Search for the cell housing the specified text and yield its (x, y) center coordinate. 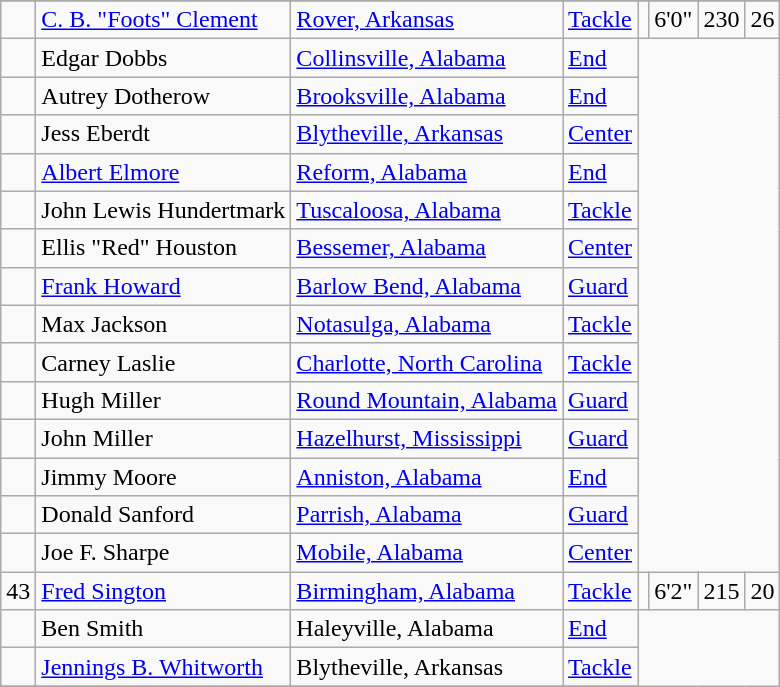
Hugh Miller (164, 400)
6'0" (674, 20)
Round Mountain, Alabama (427, 400)
Parrish, Alabama (427, 515)
Jennings B. Whitworth (164, 667)
Ben Smith (164, 629)
Brooksville, Alabama (427, 96)
Tuscaloosa, Alabama (427, 210)
Autrey Dotherow (164, 96)
Frank Howard (164, 286)
John Miller (164, 438)
Jess Eberdt (164, 134)
Donald Sanford (164, 515)
Mobile, Alabama (427, 553)
Reform, Alabama (427, 172)
6'2" (674, 591)
20 (762, 591)
C. B. "Foots" Clement (164, 20)
Ellis "Red" Houston (164, 248)
230 (722, 20)
Charlotte, North Carolina (427, 362)
Max Jackson (164, 324)
Collinsville, Alabama (427, 58)
Haleyville, Alabama (427, 629)
Edgar Dobbs (164, 58)
Fred Sington (164, 591)
215 (722, 591)
Notasulga, Alabama (427, 324)
Joe F. Sharpe (164, 553)
John Lewis Hundertmark (164, 210)
Jimmy Moore (164, 477)
Albert Elmore (164, 172)
Barlow Bend, Alabama (427, 286)
Anniston, Alabama (427, 477)
Rover, Arkansas (427, 20)
Hazelhurst, Mississippi (427, 438)
26 (762, 20)
Birmingham, Alabama (427, 591)
Carney Laslie (164, 362)
Bessemer, Alabama (427, 248)
43 (18, 591)
